Provide the (x, y) coordinate of the cell's center where the given text is located.  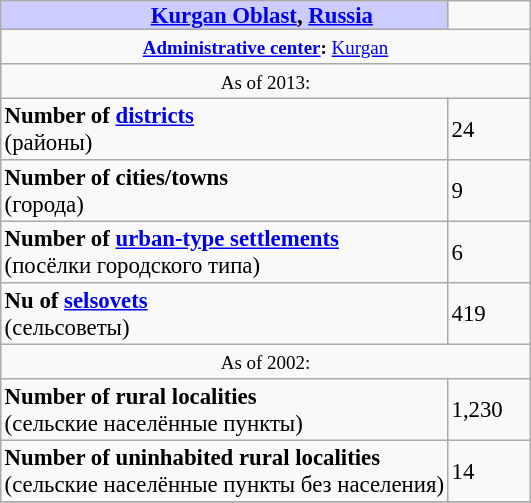
Number of rural localities(сельские населённые пункты) (224, 410)
1,230 (489, 410)
Administrative center: Kurgan (266, 46)
Nu of selsovets(сельсоветы) (224, 314)
Number of urban-type settlements(посёлки городского типа) (224, 252)
Number of uninhabited rural localities(сельские населённые пункты без населения) (224, 471)
As of 2013: (266, 81)
24 (489, 129)
As of 2002: (266, 361)
14 (489, 471)
419 (489, 314)
Number of cities/towns(города) (224, 191)
6 (489, 252)
Number of districts(районы) (224, 129)
Kurgan Oblast, Russia (224, 15)
9 (489, 191)
